Output the [x, y] coordinate of the center of the cell containing the given text.  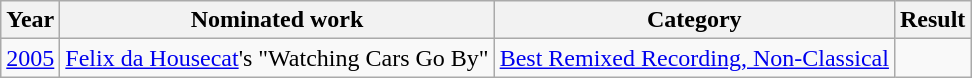
Year [30, 20]
Best Remixed Recording, Non-Classical [694, 58]
Result [932, 20]
2005 [30, 58]
Felix da Housecat's "Watching Cars Go By" [277, 58]
Nominated work [277, 20]
Category [694, 20]
